Pinpoint the cell where the given text exists, returning its (x, y) midpoint coordinate. 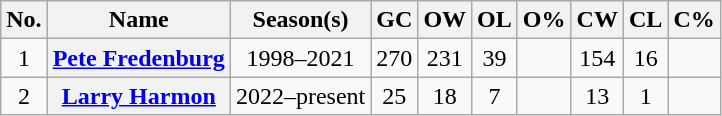
1998–2021 (300, 58)
Larry Harmon (138, 96)
16 (645, 58)
270 (394, 58)
C% (694, 20)
GC (394, 20)
CW (597, 20)
154 (597, 58)
No. (24, 20)
18 (445, 96)
OW (445, 20)
7 (495, 96)
2 (24, 96)
Pete Fredenburg (138, 58)
2022–present (300, 96)
25 (394, 96)
O% (544, 20)
Name (138, 20)
231 (445, 58)
CL (645, 20)
OL (495, 20)
Season(s) (300, 20)
13 (597, 96)
39 (495, 58)
